Scan for the cell matching the given text and deliver its (X, Y) coordinate at center. 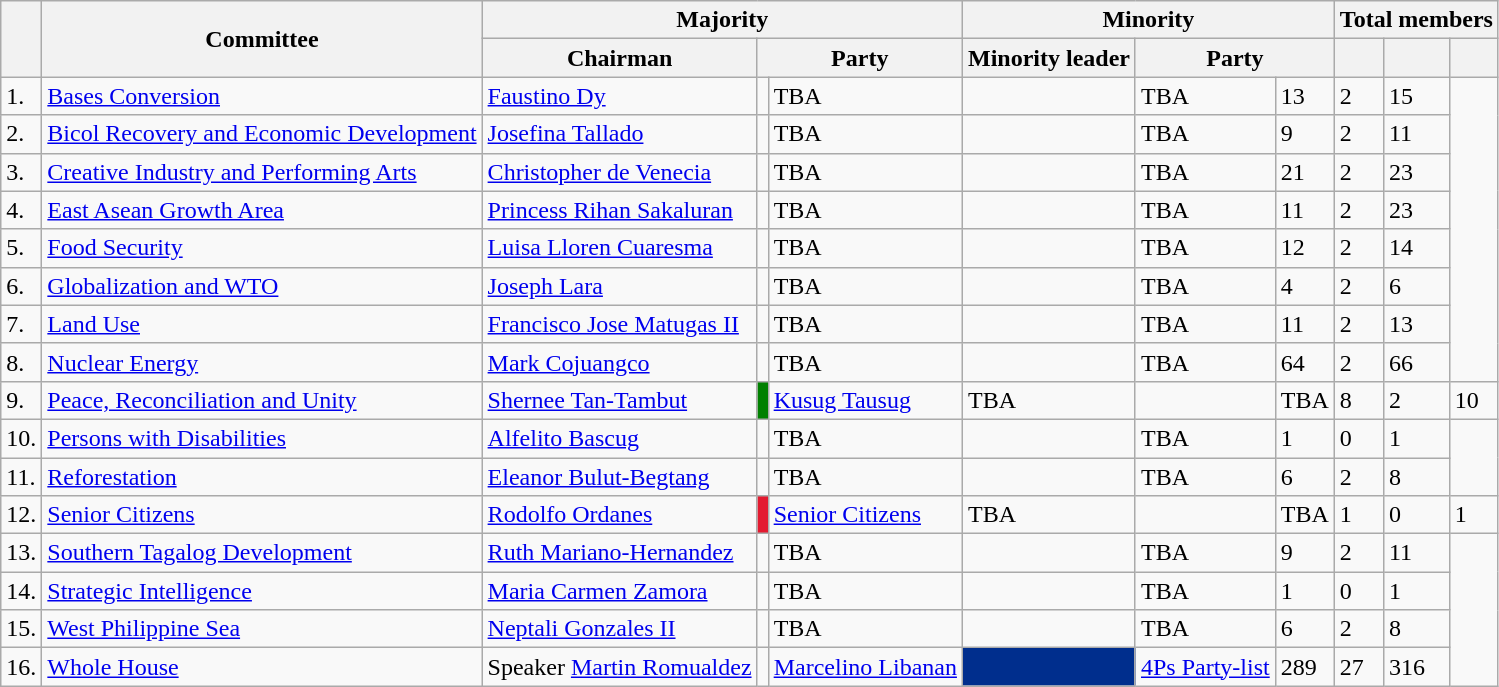
West Philippine Sea (262, 629)
Majority (722, 20)
Whole House (262, 667)
Southern Tagalog Development (262, 553)
Luisa Lloren Cuaresma (620, 248)
Rodolfo Ordanes (620, 515)
12. (22, 515)
15. (22, 629)
7. (22, 324)
289 (1304, 667)
Nuclear Energy (262, 362)
2. (22, 134)
Josefina Tallado (620, 134)
Creative Industry and Performing Arts (262, 172)
4Ps Party-list (1205, 667)
Total members (1416, 20)
14. (22, 591)
East Asean Growth Area (262, 210)
27 (1358, 667)
Princess Rihan Sakaluran (620, 210)
Minority (1148, 20)
15 (1416, 96)
Peace, Reconciliation and Unity (262, 400)
Ruth Mariano-Hernandez (620, 553)
64 (1304, 362)
Francisco Jose Matugas II (620, 324)
Alfelito Bascug (620, 438)
4. (22, 210)
4 (1304, 286)
10. (22, 438)
8. (22, 362)
5. (22, 248)
316 (1416, 667)
13. (22, 553)
10 (1474, 400)
Committee (262, 39)
Speaker Martin Romualdez (620, 667)
Mark Cojuangco (620, 362)
1. (22, 96)
Shernee Tan-Tambut (620, 400)
Chairman (620, 58)
Maria Carmen Zamora (620, 591)
Marcelino Libanan (865, 667)
3. (22, 172)
Kusug Tausug (865, 400)
Bases Conversion (262, 96)
Joseph Lara (620, 286)
Christopher de Venecia (620, 172)
Land Use (262, 324)
Faustino Dy (620, 96)
9. (22, 400)
12 (1304, 248)
11. (22, 477)
Reforestation (262, 477)
66 (1416, 362)
21 (1304, 172)
Globalization and WTO (262, 286)
Food Security (262, 248)
Eleanor Bulut-Begtang (620, 477)
Persons with Disabilities (262, 438)
6. (22, 286)
14 (1416, 248)
16. (22, 667)
Bicol Recovery and Economic Development (262, 134)
Minority leader (1048, 58)
Strategic Intelligence (262, 591)
Neptali Gonzales II (620, 629)
